Pinpoint the cell where the given text exists, returning its (X, Y) midpoint coordinate. 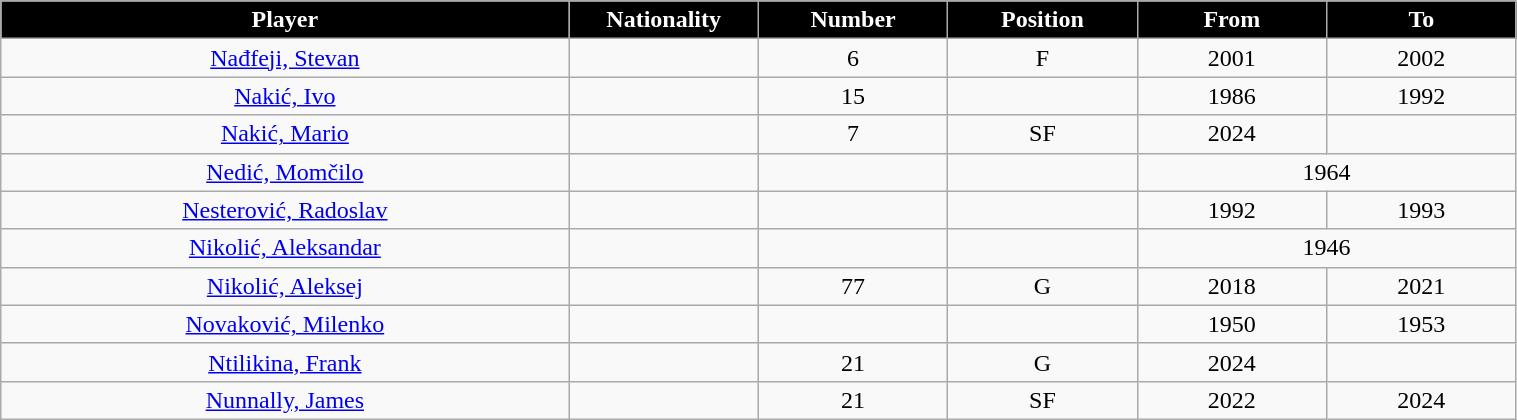
77 (852, 286)
Nedić, Momčilo (285, 172)
1993 (1422, 210)
1946 (1326, 248)
Nesterović, Radoslav (285, 210)
1953 (1422, 324)
2022 (1232, 400)
Nakić, Ivo (285, 96)
1950 (1232, 324)
2018 (1232, 286)
Number (852, 20)
2001 (1232, 58)
7 (852, 134)
Nationality (664, 20)
Nikolić, Aleksej (285, 286)
Nađfeji, Stevan (285, 58)
Player (285, 20)
1986 (1232, 96)
Nakić, Mario (285, 134)
2002 (1422, 58)
To (1422, 20)
1964 (1326, 172)
Ntilikina, Frank (285, 362)
From (1232, 20)
Novaković, Milenko (285, 324)
Nikolić, Aleksandar (285, 248)
6 (852, 58)
Position (1042, 20)
Nunnally, James (285, 400)
F (1042, 58)
2021 (1422, 286)
15 (852, 96)
